Identify which cell holds the provided text, then report its (X, Y) central coordinate. 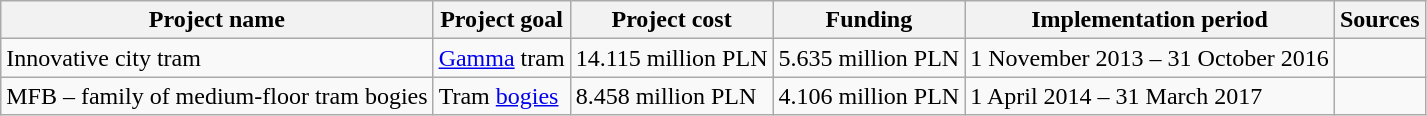
Implementation period (1150, 20)
Gamma tram (502, 58)
Sources (1380, 20)
Project goal (502, 20)
Project cost (672, 20)
Innovative city tram (217, 58)
8.458 million PLN (672, 96)
Tram bogies (502, 96)
1 April 2014 – 31 March 2017 (1150, 96)
1 November 2013 – 31 October 2016 (1150, 58)
Funding (869, 20)
Project name (217, 20)
5.635 million PLN (869, 58)
14.115 million PLN (672, 58)
MFB – family of medium-floor tram bogies (217, 96)
4.106 million PLN (869, 96)
